Find where the given text appears and provide that cell's center as (x, y) coordinate. 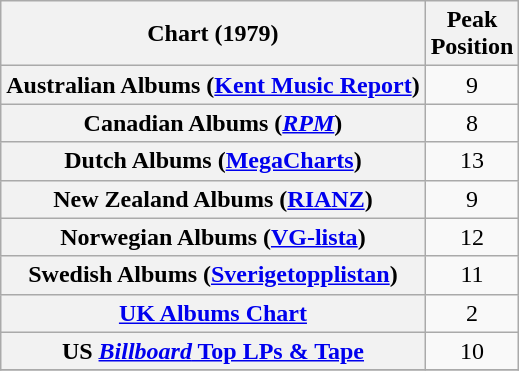
US Billboard Top LPs & Tape (213, 351)
8 (472, 123)
Australian Albums (Kent Music Report) (213, 85)
2 (472, 313)
11 (472, 275)
Canadian Albums (RPM) (213, 123)
Swedish Albums (Sverigetopplistan) (213, 275)
PeakPosition (472, 34)
Chart (1979) (213, 34)
13 (472, 161)
UK Albums Chart (213, 313)
10 (472, 351)
Dutch Albums (MegaCharts) (213, 161)
New Zealand Albums (RIANZ) (213, 199)
Norwegian Albums (VG-lista) (213, 237)
12 (472, 237)
